Provide the (x, y) coordinate of the cell's center where the given text is located.  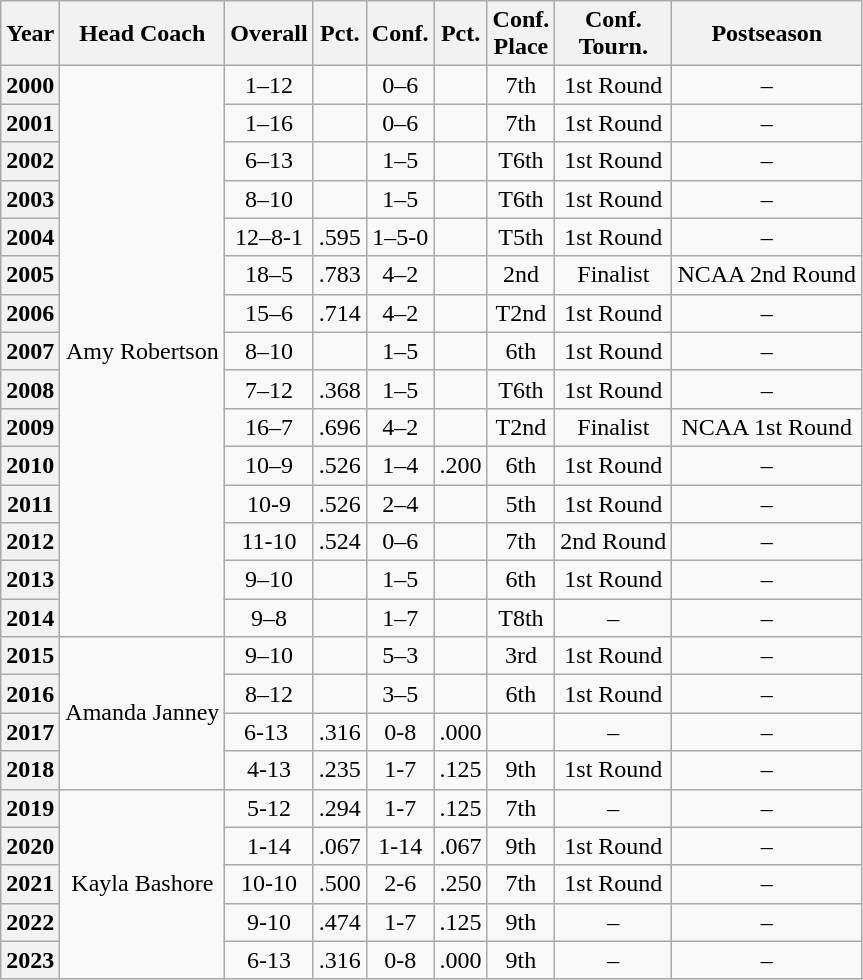
2005 (30, 275)
Postseason (767, 34)
.294 (340, 808)
.783 (340, 275)
2011 (30, 503)
2018 (30, 770)
.595 (340, 237)
1–5-0 (400, 237)
2016 (30, 694)
2021 (30, 884)
2002 (30, 161)
10-10 (269, 884)
2012 (30, 542)
18–5 (269, 275)
T5th (521, 237)
2006 (30, 313)
2–4 (400, 503)
Kayla Bashore (142, 884)
2020 (30, 846)
2019 (30, 808)
3rd (521, 656)
15–6 (269, 313)
2004 (30, 237)
2nd (521, 275)
5–3 (400, 656)
6–13 (269, 161)
.200 (460, 465)
.524 (340, 542)
NCAA 2nd Round (767, 275)
Conf. (400, 34)
2009 (30, 427)
10–9 (269, 465)
5th (521, 503)
3–5 (400, 694)
NCAA 1st Round (767, 427)
2000 (30, 85)
.500 (340, 884)
2014 (30, 618)
2-6 (400, 884)
10-9 (269, 503)
Conf. Place (521, 34)
1–16 (269, 123)
9-10 (269, 922)
1–7 (400, 618)
8–12 (269, 694)
5-12 (269, 808)
2022 (30, 922)
Overall (269, 34)
12–8-1 (269, 237)
2023 (30, 960)
.696 (340, 427)
2008 (30, 389)
7–12 (269, 389)
.250 (460, 884)
Conf. Tourn. (614, 34)
2003 (30, 199)
16–7 (269, 427)
9–8 (269, 618)
Amanda Janney (142, 713)
.474 (340, 922)
.368 (340, 389)
2001 (30, 123)
4-13 (269, 770)
1–4 (400, 465)
2010 (30, 465)
2007 (30, 351)
1–12 (269, 85)
2017 (30, 732)
.235 (340, 770)
11-10 (269, 542)
T8th (521, 618)
Head Coach (142, 34)
Year (30, 34)
2013 (30, 580)
Amy Robertson (142, 352)
2015 (30, 656)
2nd Round (614, 542)
.714 (340, 313)
